Search for the cell housing the specified text and yield its (x, y) center coordinate. 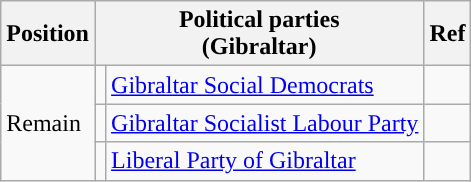
Gibraltar Social Democrats (265, 85)
Political parties(Gibraltar) (258, 34)
Gibraltar Socialist Labour Party (265, 123)
Position (48, 34)
Liberal Party of Gibraltar (265, 161)
Ref (448, 34)
Remain (48, 123)
